Determine the (X, Y) coordinate at the center of the cell enclosing the given text.  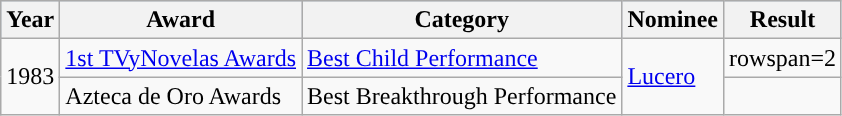
Lucero (673, 77)
1983 (30, 77)
Result (783, 20)
Award (181, 20)
Best Breakthrough Performance (462, 96)
Nominee (673, 20)
Azteca de Oro Awards (181, 96)
1st TVyNovelas Awards (181, 58)
Year (30, 20)
Best Child Performance (462, 58)
rowspan=2 (783, 58)
Category (462, 20)
